Find where the given text appears and provide that cell's center as (X, Y) coordinate. 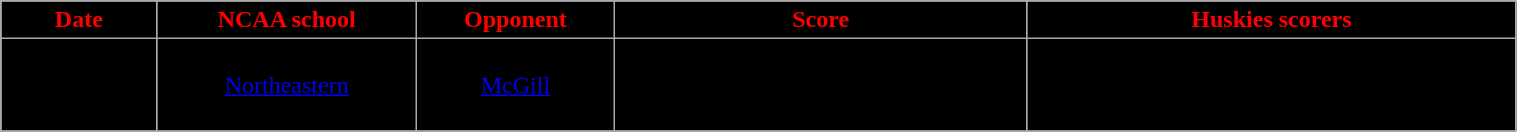
NCAA school (286, 20)
3–2 (OT), Northeastern (820, 85)
Opponent (515, 20)
Northeastern (286, 85)
Katie McSorleyLori AntflickKristi Kehoe (game winner) (1272, 85)
McGill (515, 85)
Date (79, 20)
Huskies scorers (1272, 20)
Sept. 26 (79, 85)
Score (820, 20)
